Locate the cell with the specified text and output its (X, Y) center coordinate. 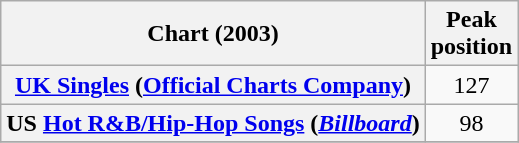
UK Singles (Official Charts Company) (213, 85)
98 (471, 123)
Peakposition (471, 34)
127 (471, 85)
Chart (2003) (213, 34)
US Hot R&B/Hip-Hop Songs (Billboard) (213, 123)
